Detect which cell encompasses the target text, then output its (X, Y) center coordinate. 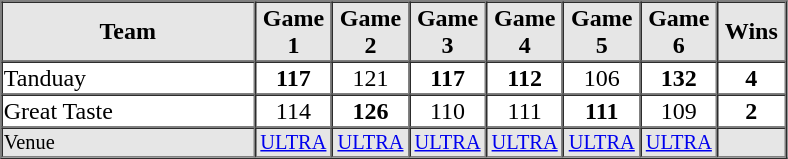
109 (678, 110)
Game 4 (524, 32)
126 (370, 110)
Game 2 (370, 32)
106 (602, 78)
Venue (128, 143)
2 (751, 110)
Wins (751, 32)
Tanduay (128, 78)
132 (678, 78)
121 (370, 78)
Game 3 (448, 32)
4 (751, 78)
114 (294, 110)
Game 1 (294, 32)
110 (448, 110)
Great Taste (128, 110)
Team (128, 32)
Game 5 (602, 32)
112 (524, 78)
Game 6 (678, 32)
